Locate the cell with the specified text and output its [X, Y] center coordinate. 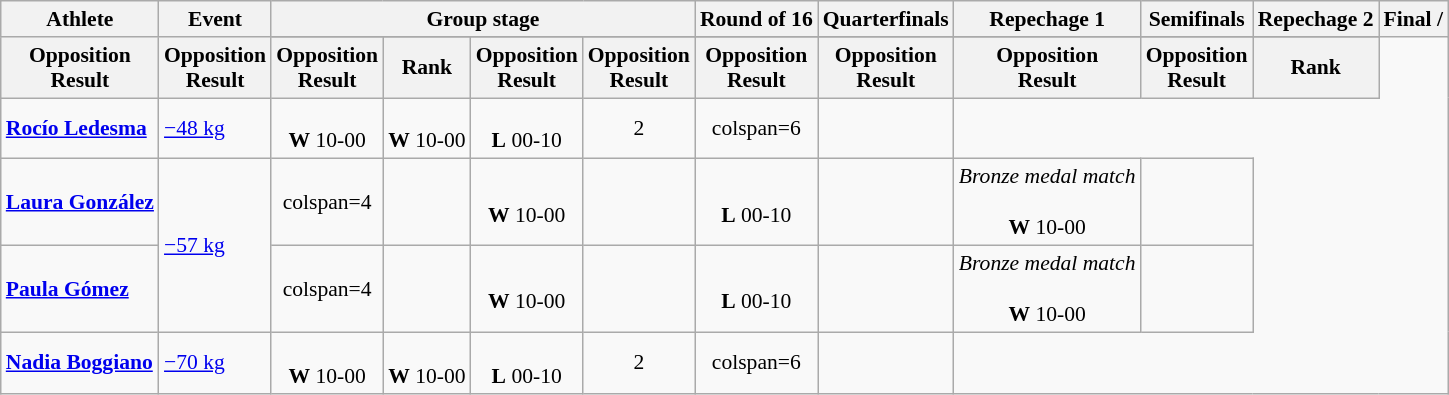
Semifinals [1197, 19]
Round of 16 [756, 19]
Athlete [80, 19]
Repechage 1 [1048, 19]
Quarterfinals [886, 19]
Paula Gómez [80, 290]
Nadia Boggiano [80, 362]
Group stage [483, 19]
Rocío Ledesma [80, 128]
Repechage 2 [1316, 19]
−70 kg [215, 362]
−57 kg [215, 246]
Final / [1413, 19]
Laura González [80, 202]
−48 kg [215, 128]
Event [215, 19]
